Determine the (X, Y) coordinate at the center of the cell enclosing the given text.  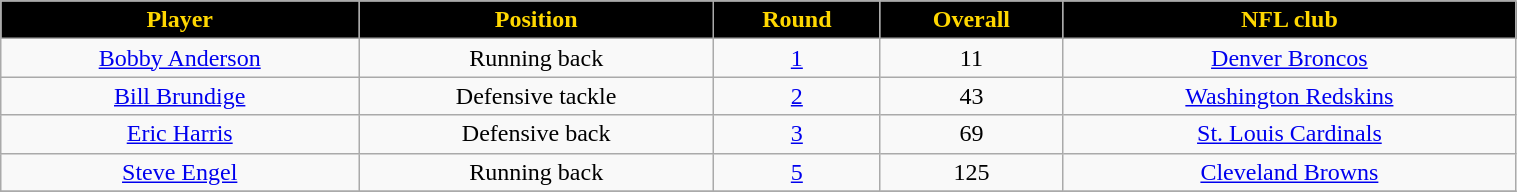
St. Louis Cardinals (1290, 134)
Round (797, 20)
1 (797, 58)
Cleveland Browns (1290, 172)
Bill Brundige (180, 96)
Defensive back (536, 134)
43 (972, 96)
Position (536, 20)
2 (797, 96)
Eric Harris (180, 134)
NFL club (1290, 20)
Defensive tackle (536, 96)
Washington Redskins (1290, 96)
Player (180, 20)
Bobby Anderson (180, 58)
Denver Broncos (1290, 58)
Overall (972, 20)
5 (797, 172)
69 (972, 134)
11 (972, 58)
125 (972, 172)
Steve Engel (180, 172)
3 (797, 134)
